Search for the cell housing the specified text and yield its (X, Y) center coordinate. 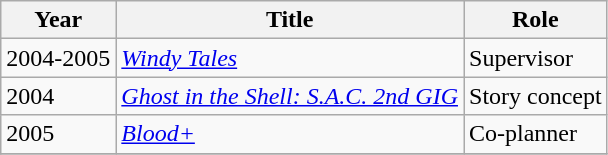
Supervisor (536, 58)
2004-2005 (58, 58)
Title (290, 20)
Co-planner (536, 134)
2004 (58, 96)
2005 (58, 134)
Windy Tales (290, 58)
Year (58, 20)
Ghost in the Shell: S.A.C. 2nd GIG (290, 96)
Story concept (536, 96)
Blood+ (290, 134)
Role (536, 20)
